Determine the [x, y] coordinate at the center of the cell enclosing the given text.  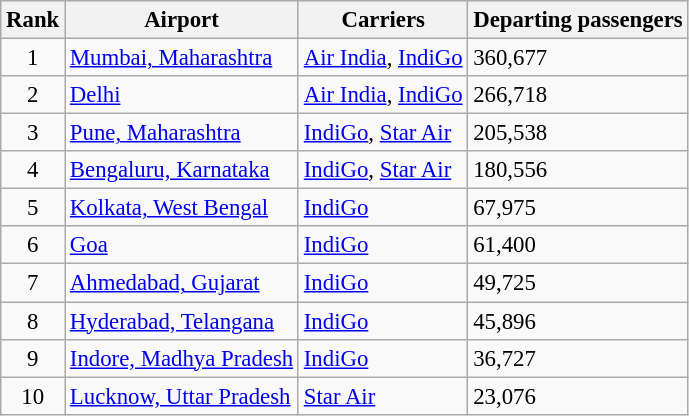
Lucknow, Uttar Pradesh [182, 396]
6 [33, 245]
45,896 [578, 321]
61,400 [578, 245]
10 [33, 396]
Hyderabad, Telangana [182, 321]
8 [33, 321]
360,677 [578, 58]
Delhi [182, 95]
4 [33, 170]
Indore, Madhya Pradesh [182, 358]
2 [33, 95]
205,538 [578, 133]
Departing passengers [578, 20]
Goa [182, 245]
Pune, Maharashtra [182, 133]
9 [33, 358]
36,727 [578, 358]
Ahmedabad, Gujarat [182, 283]
Airport [182, 20]
180,556 [578, 170]
Kolkata, West Bengal [182, 208]
266,718 [578, 95]
Carriers [382, 20]
Mumbai, Maharashtra [182, 58]
49,725 [578, 283]
7 [33, 283]
67,975 [578, 208]
Star Air [382, 396]
Bengaluru, Karnataka [182, 170]
23,076 [578, 396]
3 [33, 133]
5 [33, 208]
Rank [33, 20]
1 [33, 58]
